Return (X, Y) of the center of cell containing provided text 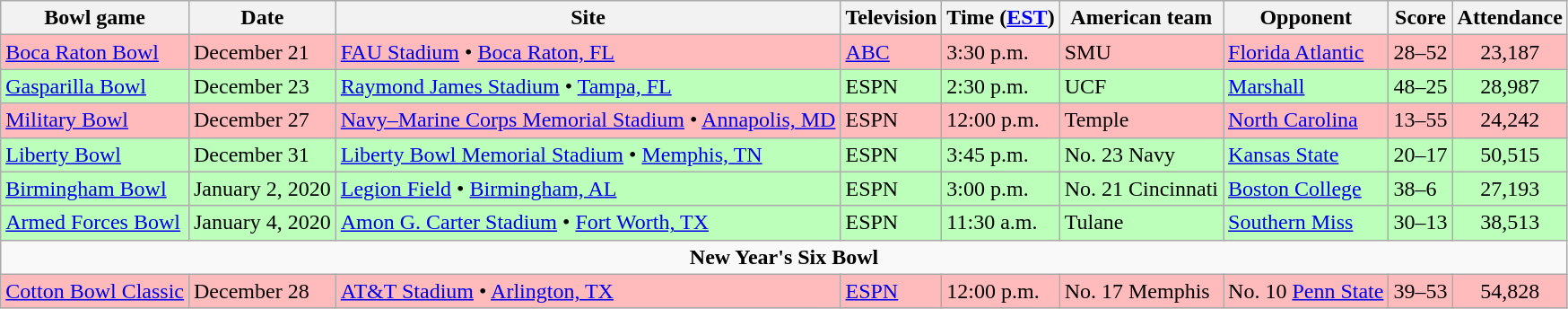
2:30 p.m. (1001, 86)
3:00 p.m. (1001, 189)
28,987 (1510, 86)
New Year's Six Bowl (784, 257)
28–52 (1421, 52)
Date (262, 18)
20–17 (1421, 154)
13–55 (1421, 120)
27,193 (1510, 189)
SMU (1141, 52)
Cotton Bowl Classic (95, 291)
January 4, 2020 (262, 223)
FAU Stadium • Boca Raton, FL (588, 52)
Opponent (1306, 18)
ABC (892, 52)
Temple (1141, 120)
December 27 (262, 120)
Boston College (1306, 189)
54,828 (1510, 291)
December 31 (262, 154)
Boca Raton Bowl (95, 52)
Military Bowl (95, 120)
Time (EST) (1001, 18)
50,515 (1510, 154)
Score (1421, 18)
38–6 (1421, 189)
Legion Field • Birmingham, AL (588, 189)
Southern Miss (1306, 223)
11:30 a.m. (1001, 223)
January 2, 2020 (262, 189)
Tulane (1141, 223)
Florida Atlantic (1306, 52)
No. 21 Cincinnati (1141, 189)
Liberty Bowl (95, 154)
3:30 p.m. (1001, 52)
Armed Forces Bowl (95, 223)
December 28 (262, 291)
39–53 (1421, 291)
December 21 (262, 52)
Marshall (1306, 86)
Kansas State (1306, 154)
48–25 (1421, 86)
North Carolina (1306, 120)
Navy–Marine Corps Memorial Stadium • Annapolis, MD (588, 120)
Amon G. Carter Stadium • Fort Worth, TX (588, 223)
24,242 (1510, 120)
AT&T Stadium • Arlington, TX (588, 291)
Site (588, 18)
Birmingham Bowl (95, 189)
Television (892, 18)
No. 23 Navy (1141, 154)
Attendance (1510, 18)
3:45 p.m. (1001, 154)
UCF (1141, 86)
No. 17 Memphis (1141, 291)
Bowl game (95, 18)
No. 10 Penn State (1306, 291)
23,187 (1510, 52)
American team (1141, 18)
Raymond James Stadium • Tampa, FL (588, 86)
December 23 (262, 86)
Gasparilla Bowl (95, 86)
Liberty Bowl Memorial Stadium • Memphis, TN (588, 154)
38,513 (1510, 223)
30–13 (1421, 223)
